Identify which cell holds the provided text, then report its [x, y] central coordinate. 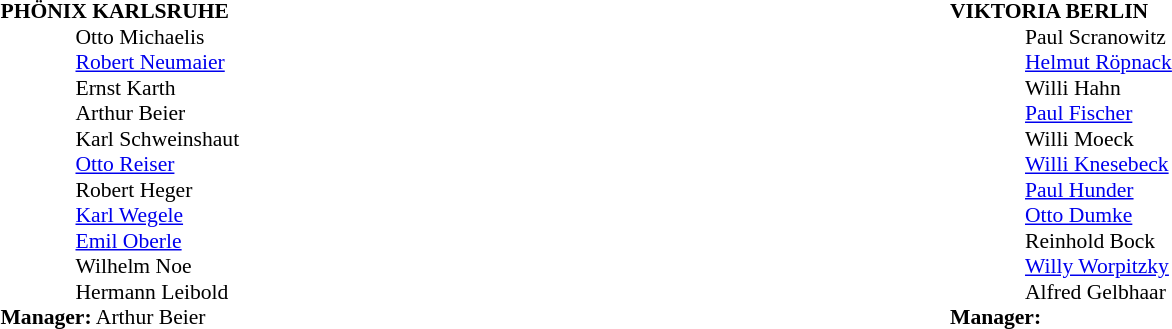
Paul Hunder [1098, 190]
Arthur Beier [158, 113]
Alfred Gelbhaar [1098, 292]
Wilhelm Noe [158, 267]
Paul Fischer [1098, 113]
Willy Worpitzky [1098, 267]
Robert Neumaier [158, 63]
Willi Hahn [1098, 88]
Karl Wegele [158, 215]
Hermann Leibold [158, 292]
Karl Schweinshaut [158, 139]
Otto Dumke [1098, 215]
Helmut Röpnack [1098, 63]
Ernst Karth [158, 88]
Otto Reiser [158, 165]
Paul Scranowitz [1098, 37]
Reinhold Bock [1098, 241]
Robert Heger [158, 190]
Willi Knesebeck [1098, 165]
Emil Oberle [158, 241]
Otto Michaelis [158, 37]
Willi Moeck [1098, 139]
